Identify which cell holds the provided text, then report its (x, y) central coordinate. 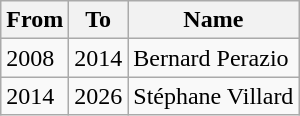
2026 (98, 96)
Name (214, 20)
Bernard Perazio (214, 58)
Stéphane Villard (214, 96)
2008 (35, 58)
From (35, 20)
To (98, 20)
